Provide the (X, Y) coordinate of the cell's center where the given text is located.  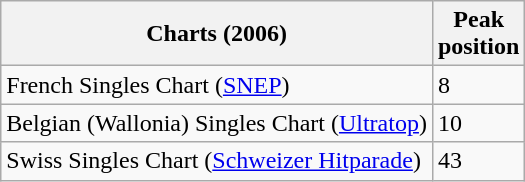
Swiss Singles Chart (Schweizer Hitparade) (217, 161)
43 (478, 161)
10 (478, 123)
Peakposition (478, 34)
Belgian (Wallonia) Singles Chart (Ultratop) (217, 123)
8 (478, 85)
French Singles Chart (SNEP) (217, 85)
Charts (2006) (217, 34)
